For the text-containing cell, return its midpoint in [X, Y] coordinate format. 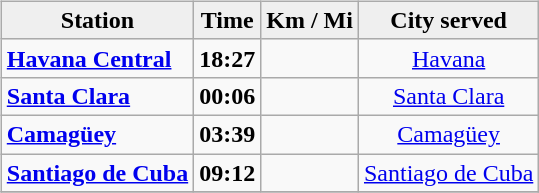
Havana [448, 58]
18:27 [228, 58]
03:39 [228, 134]
Station [97, 20]
Time [228, 20]
00:06 [228, 96]
Km / Mi [310, 20]
09:12 [228, 173]
City served [448, 20]
Havana Central [97, 58]
